Pinpoint the cell where the given text exists, returning its [X, Y] midpoint coordinate. 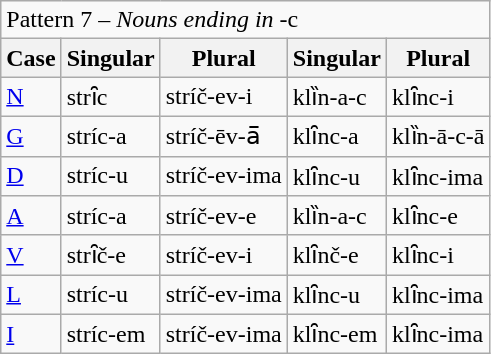
Pattern 7 – Nouns ending in -c [246, 20]
klȋnč-e [336, 255]
D [31, 176]
klȋnc-e [438, 216]
klȋnc-em [336, 334]
I [31, 334]
stríč-ev-e [224, 216]
N [31, 97]
L [31, 295]
V [31, 255]
stríč-ēv-ā̄ [224, 136]
klȉn-ā-c-ā [438, 136]
stríc-em [110, 334]
G [31, 136]
strȋč-e [110, 255]
Case [31, 58]
klȋnc-a [336, 136]
strȋc [110, 97]
A [31, 216]
